Locate the cell with the specified text and output its (X, Y) center coordinate. 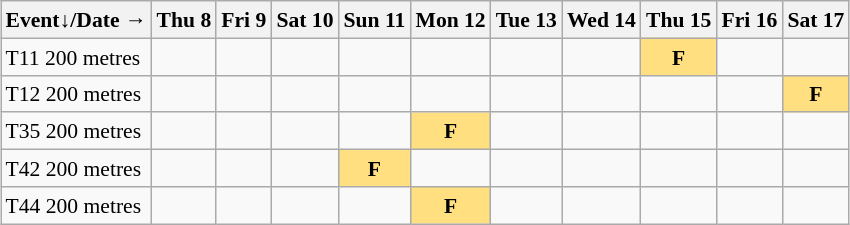
Thu 15 (679, 20)
Wed 14 (602, 20)
Tue 13 (526, 20)
Sat 17 (816, 20)
Fri 9 (244, 20)
Sun 11 (374, 20)
T35 200 metres (76, 130)
Sat 10 (304, 20)
Fri 16 (749, 20)
Thu 8 (184, 20)
T44 200 metres (76, 204)
T12 200 metres (76, 94)
Event↓/Date → (76, 20)
T11 200 metres (76, 56)
T42 200 metres (76, 168)
Mon 12 (450, 20)
